Determine the [x, y] coordinate at the center of the cell enclosing the given text.  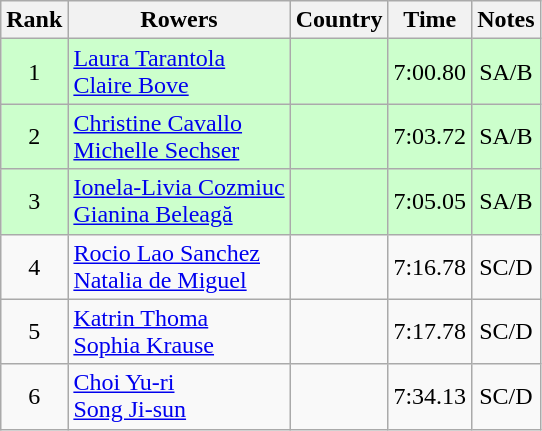
7:17.78 [430, 332]
Laura TarantolaClaire Bove [179, 72]
4 [34, 266]
Christine CavalloMichelle Sechser [179, 136]
Ionela-Livia CozmiucGianina Beleagă [179, 202]
7:34.13 [430, 396]
Katrin ThomaSophia Krause [179, 332]
6 [34, 396]
Country [339, 20]
3 [34, 202]
7:03.72 [430, 136]
Notes [506, 20]
7:00.80 [430, 72]
Time [430, 20]
5 [34, 332]
7:16.78 [430, 266]
Choi Yu-riSong Ji-sun [179, 396]
Rowers [179, 20]
1 [34, 72]
7:05.05 [430, 202]
Rocio Lao SanchezNatalia de Miguel [179, 266]
2 [34, 136]
Rank [34, 20]
